Detect which cell encompasses the target text, then output its [X, Y] center coordinate. 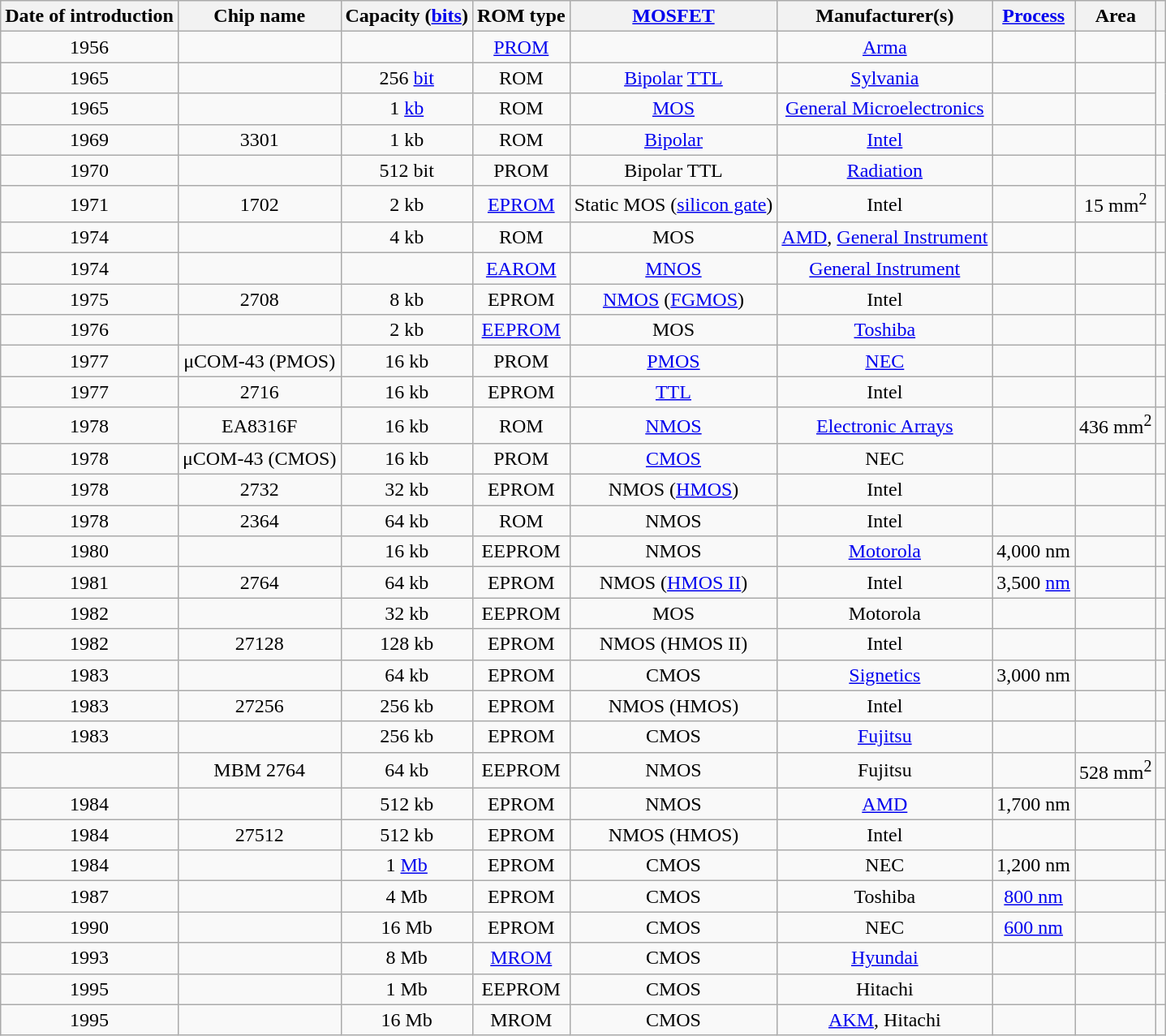
528 mm2 [1116, 771]
1,700 nm [1034, 804]
General Microelectronics [884, 109]
Chip name [260, 16]
EAROM [521, 269]
Date of introduction [89, 16]
15 mm2 [1116, 204]
2364 [260, 521]
ROM type [521, 16]
27512 [260, 835]
436 mm2 [1116, 425]
Bipolar [673, 140]
1702 [260, 204]
MBM 2764 [260, 771]
8 Mb [407, 958]
1970 [89, 170]
EA8316F [260, 425]
μCOM-43 (CMOS) [260, 459]
PMOS [673, 361]
2716 [260, 392]
MNOS [673, 269]
2708 [260, 299]
1981 [89, 582]
1969 [89, 140]
2732 [260, 490]
1975 [89, 299]
AKM, Hitachi [884, 1020]
27256 [260, 706]
Process [1034, 16]
Hitachi [884, 989]
Manufacturer(s) [884, 16]
1,200 nm [1034, 866]
600 nm [1034, 927]
1990 [89, 927]
1993 [89, 958]
1976 [89, 330]
Radiation [884, 170]
Hyundai [884, 958]
Capacity (bits) [407, 16]
3,500 nm [1034, 582]
General Instrument [884, 269]
128 kb [407, 644]
Signetics [884, 675]
8 kb [407, 299]
3301 [260, 140]
512 bit [407, 170]
27128 [260, 644]
μCOM-43 (PMOS) [260, 361]
NMOS (FGMOS) [673, 299]
Static MOS (silicon gate) [673, 204]
1987 [89, 896]
3,000 nm [1034, 675]
AMD, General Instrument [884, 238]
Sylvania [884, 78]
4,000 nm [1034, 552]
2764 [260, 582]
MOSFET [673, 16]
1956 [89, 47]
4 kb [407, 238]
TTL [673, 392]
Electronic Arrays [884, 425]
Area [1116, 16]
1980 [89, 552]
AMD [884, 804]
256 bit [407, 78]
800 nm [1034, 896]
Arma [884, 47]
1971 [89, 204]
4 Mb [407, 896]
